Return the [x, y] coordinate for the center point of the cell that contains the specified text.  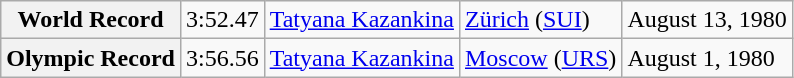
Moscow (URS) [540, 58]
3:52.47 [222, 20]
Olympic Record [91, 58]
3:56.56 [222, 58]
World Record [91, 20]
August 13, 1980 [707, 20]
August 1, 1980 [707, 58]
Zürich (SUI) [540, 20]
